Locate the cell with the specified text and output its (X, Y) center coordinate. 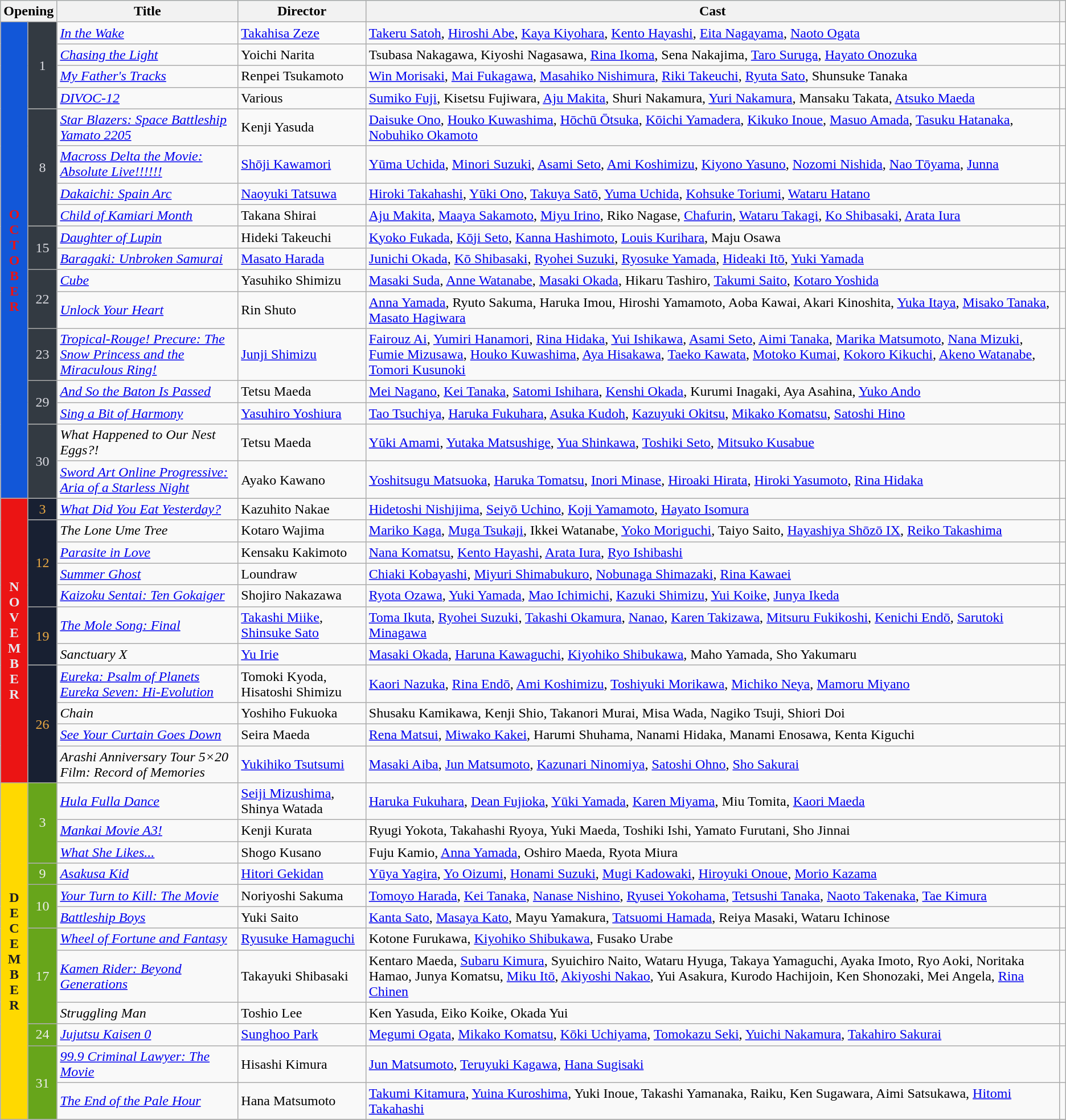
Win Morisaki, Mai Fukagawa, Masahiko Nishimura, Riki Takeuchi, Ryuta Sato, Shunsuke Tanaka (712, 76)
Kamen Rider: Beyond Generations (147, 976)
30 (42, 461)
15 (42, 248)
What Did You Eat Yesterday? (147, 509)
Masato Harada (302, 259)
Anna Yamada, Ryuto Sakuma, Haruka Imou, Hiroshi Yamamoto, Aoba Kawai, Akari Kinoshita, Yuka Itaya, Misako Tanaka, Masato Hagiwara (712, 310)
Kaizoku Sentai: Ten Gokaiger (147, 596)
Kaori Nazuka, Rina Endō, Ami Koshimizu, Toshiyuki Morikawa, Michiko Neya, Mamoru Miyano (712, 683)
Jun Matsumoto, Teruyuki Kagawa, Hana Sugisaki (712, 1064)
Parasite in Love (147, 552)
Yoshiho Fukuoka (302, 713)
Hiroki Takahashi, Yūki Ono, Takuya Satō, Yuma Uchida, Kohsuke Toriumi, Wataru Hatano (712, 194)
My Father's Tracks (147, 76)
The End of the Pale Hour (147, 1101)
Loundraw (302, 574)
Mei Nagano, Kei Tanaka, Satomi Ishihara, Kenshi Okada, Kurumi Inagaki, Aya Asahina, Yuko Ando (712, 392)
Shusaku Kamikawa, Kenji Shio, Takanori Murai, Misa Wada, Nagiko Tsuji, Shiori Doi (712, 713)
Fuju Kamio, Anna Yamada, Oshiro Maeda, Ryota Miura (712, 852)
Junichi Okada, Kō Shibasaki, Ryohei Suzuki, Ryosuke Yamada, Hideaki Itō, Yuki Yamada (712, 259)
Sing a Bit of Harmony (147, 413)
Kanta Sato, Masaya Kato, Mayu Yamakura, Tatsuomi Hamada, Reiya Masaki, Wataru Ichinose (712, 917)
Title (147, 11)
The Mole Song: Final (147, 625)
Kotone Furukawa, Kiyohiko Shibukawa, Fusako Urabe (712, 939)
DIVOC-12 (147, 98)
Tomoki Kyoda, Hisatoshi Shimizu (302, 683)
Yoshitsugu Matsuoka, Haruka Tomatsu, Inori Minase, Hiroaki Hirata, Hiroki Yasumoto, Rina Hidaka (712, 479)
Tao Tsuchiya, Haruka Fukuhara, Asuka Kudoh, Kazuyuki Okitsu, Mikako Komatsu, Satoshi Hino (712, 413)
Sanctuary X (147, 654)
DECEMBER (15, 951)
Masaki Suda, Anne Watanabe, Masaki Okada, Hikaru Tashiro, Takumi Saito, Kotaro Yoshida (712, 280)
Baragaki: Unbroken Samurai (147, 259)
What She Likes... (147, 852)
Aju Makita, Maaya Sakamoto, Miyu Irino, Riko Nagase, Chafurin, Wataru Takagi, Ko Shibasaki, Arata Iura (712, 215)
Yasuhiro Yoshiura (302, 413)
Cast (712, 11)
Hana Matsumoto (302, 1101)
31 (42, 1082)
Ryota Ozawa, Yuki Yamada, Mao Ichimichi, Kazuki Shimizu, Yui Koike, Junya Ikeda (712, 596)
Hitori Gekidan (302, 874)
Wheel of Fortune and Fantasy (147, 939)
Kensaku Kakimoto (302, 552)
Various (302, 98)
Chasing the Light (147, 55)
Tomoyo Harada, Kei Tanaka, Nanase Nishino, Ryusei Yokohama, Tetsushi Tanaka, Naoto Takenaka, Tae Kimura (712, 896)
Renpei Tsukamoto (302, 76)
Hula Fulla Dance (147, 802)
Battleship Boys (147, 917)
Kyoko Fukada, Kōji Seto, Kanna Hashimoto, Louis Kurihara, Maju Osawa (712, 237)
Haruka Fukuhara, Dean Fujioka, Yūki Yamada, Karen Miyama, Miu Tomita, Kaori Maeda (712, 802)
Child of Kamiari Month (147, 215)
Takeru Satoh, Hiroshi Abe, Kaya Kiyohara, Kento Hayashi, Eita Nagayama, Naoto Ogata (712, 33)
29 (42, 403)
Yukihiko Tsutsumi (302, 764)
26 (42, 724)
19 (42, 635)
Megumi Ogata, Mikako Komatsu, Kōki Uchiyama, Tomokazu Seki, Yuichi Nakamura, Takahiro Sakurai (712, 1035)
Sunghoo Park (302, 1035)
Yu Irie (302, 654)
And So the Baton Is Passed (147, 392)
Ken Yasuda, Eiko Koike, Okada Yui (712, 1013)
Takumi Kitamura, Yuina Kuroshima, Yuki Inoue, Takashi Yamanaka, Raiku, Ken Sugawara, Aimi Satsukawa, Hitomi Takahashi (712, 1101)
Ayako Kawano (302, 479)
Mankai Movie A3! (147, 831)
In the Wake (147, 33)
Takana Shirai (302, 215)
Toma Ikuta, Ryohei Suzuki, Takashi Okamura, Nanao, Karen Takizawa, Mitsuru Fukikoshi, Kenichi Endō, Sarutoki Minagawa (712, 625)
10 (42, 906)
Dakaichi: Spain Arc (147, 194)
Kenji Kurata (302, 831)
Chiaki Kobayashi, Miyuri Shimabukuro, Nobunaga Shimazaki, Rina Kawaei (712, 574)
Opening (28, 11)
Seira Maeda (302, 735)
Yuki Saito (302, 917)
The Lone Ume Tree (147, 531)
Arashi Anniversary Tour 5×20 Film: Record of Memories (147, 764)
Yoichi Narita (302, 55)
Hisashi Kimura (302, 1064)
Asakusa Kid (147, 874)
Tropical-Rouge! Precure: The Snow Princess and the Miraculous Ring! (147, 355)
Shogo Kusano (302, 852)
Hidetoshi Nishijima, Seiyō Uchino, Koji Yamamoto, Hayato Isomura (712, 509)
Mariko Kaga, Muga Tsukaji, Ikkei Watanabe, Yoko Moriguchi, Taiyo Saito, Hayashiya Shōzō IX, Reiko Takashima (712, 531)
Masaki Okada, Haruna Kawaguchi, Kiyohiko Shibukawa, Maho Yamada, Sho Yakumaru (712, 654)
Yasuhiko Shimizu (302, 280)
Star Blazers: Space Battleship Yamato 2205 (147, 128)
Daughter of Lupin (147, 237)
Ryugi Yokota, Takahashi Ryoya, Yuki Maeda, Toshiki Ishi, Yamato Furutani, Sho Jinnai (712, 831)
Eureka: Psalm of Planets Eureka Seven: Hi-Evolution (147, 683)
Your Turn to Kill: The Movie (147, 896)
Kenji Yasuda (302, 128)
Macross Delta the Movie: Absolute Live!!!!!! (147, 164)
Kazuhito Nakae (302, 509)
Jujutsu Kaisen 0 (147, 1035)
Shōji Kawamori (302, 164)
17 (42, 976)
NOVEMBER (15, 641)
Director (302, 11)
Tsubasa Nakagawa, Kiyoshi Nagasawa, Rina Ikoma, Sena Nakajima, Taro Suruga, Hayato Onozuka (712, 55)
Cube (147, 280)
Takayuki Shibasaki (302, 976)
OCTOBER (15, 260)
Naoyuki Tatsuwa (302, 194)
Nana Komatsu, Kento Hayashi, Arata Iura, Ryo Ishibashi (712, 552)
Daisuke Ono, Houko Kuwashima, Hōchū Ōtsuka, Kōichi Yamadera, Kikuko Inoue, Masuo Amada, Tasuku Hatanaka, Nobuhiko Okamoto (712, 128)
Seiji Mizushima, Shinya Watada (302, 802)
1 (42, 65)
Takahisa Zeze (302, 33)
Shojiro Nakazawa (302, 596)
Yūya Yagira, Yo Oizumi, Honami Suzuki, Mugi Kadowaki, Hiroyuki Onoue, Morio Kazama (712, 874)
8 (42, 167)
22 (42, 298)
Unlock Your Heart (147, 310)
Rin Shuto (302, 310)
Junji Shimizu (302, 355)
24 (42, 1035)
Masaki Aiba, Jun Matsumoto, Kazunari Ninomiya, Satoshi Ohno, Sho Sakurai (712, 764)
12 (42, 563)
99.9 Criminal Lawyer: The Movie (147, 1064)
Toshio Lee (302, 1013)
Sword Art Online Progressive: Aria of a Starless Night (147, 479)
Rena Matsui, Miwako Kakei, Harumi Shuhama, Nanami Hidaka, Manami Enosawa, Kenta Kiguchi (712, 735)
Yūki Amami, Yutaka Matsushige, Yua Shinkawa, Toshiki Seto, Mitsuko Kusabue (712, 443)
Takashi Miike, Shinsuke Sato (302, 625)
Chain (147, 713)
Kotaro Wajima (302, 531)
Hideki Takeuchi (302, 237)
See Your Curtain Goes Down (147, 735)
Summer Ghost (147, 574)
Noriyoshi Sakuma (302, 896)
Ryusuke Hamaguchi (302, 939)
Yūma Uchida, Minori Suzuki, Asami Seto, Ami Koshimizu, Kiyono Yasuno, Nozomi Nishida, Nao Tōyama, Junna (712, 164)
What Happened to Our Nest Eggs?! (147, 443)
Sumiko Fuji, Kisetsu Fujiwara, Aju Makita, Shuri Nakamura, Yuri Nakamura, Mansaku Takata, Atsuko Maeda (712, 98)
23 (42, 355)
9 (42, 874)
Struggling Man (147, 1013)
